Scan for the cell matching the given text and deliver its (X, Y) coordinate at center. 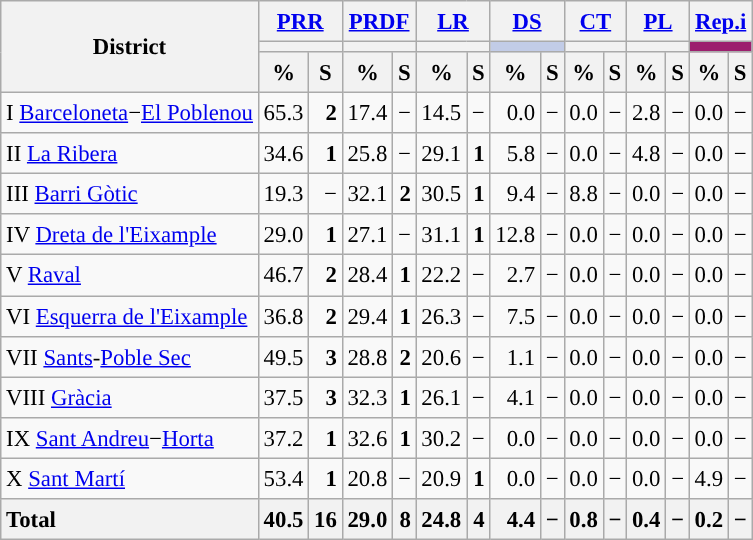
32.1 (367, 194)
II La Ribera (130, 154)
53.4 (283, 478)
26.1 (441, 398)
31.1 (441, 234)
26.3 (441, 316)
34.6 (283, 154)
PRR (300, 22)
37.5 (283, 398)
PRDF (379, 22)
19.3 (283, 194)
22.2 (441, 276)
29.1 (441, 154)
37.2 (283, 438)
IX Sant Andreu−Horta (130, 438)
4 (478, 520)
LR (453, 22)
2.7 (515, 276)
14.5 (441, 114)
32.3 (367, 398)
4.1 (515, 398)
20.8 (367, 478)
DS (527, 22)
28.4 (367, 276)
2.8 (646, 114)
VII Sants-Poble Sec (130, 356)
V Raval (130, 276)
IV Dreta de l'Eixample (130, 234)
I Barceloneta−El Poblenou (130, 114)
36.8 (283, 316)
VIII Gràcia (130, 398)
PL (658, 22)
40.5 (283, 520)
9.4 (515, 194)
27.1 (367, 234)
III Barri Gòtic (130, 194)
8 (404, 520)
65.3 (283, 114)
CT (596, 22)
5.8 (515, 154)
12.8 (515, 234)
46.7 (283, 276)
4.9 (708, 478)
4.8 (646, 154)
49.5 (283, 356)
1.1 (515, 356)
8.8 (584, 194)
32.6 (367, 438)
30.2 (441, 438)
24.8 (441, 520)
17.4 (367, 114)
Rep.i (720, 22)
District (130, 47)
4.4 (515, 520)
28.8 (367, 356)
VI Esquerra de l'Eixample (130, 316)
16 (326, 520)
25.8 (367, 154)
0.8 (584, 520)
0.4 (646, 520)
20.6 (441, 356)
30.5 (441, 194)
0.2 (708, 520)
20.9 (441, 478)
X Sant Martí (130, 478)
Total (130, 520)
7.5 (515, 316)
29.4 (367, 316)
